Locate the cell with the specified text and output its (X, Y) center coordinate. 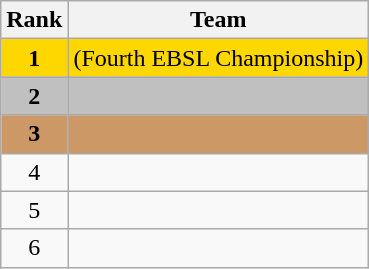
5 (34, 210)
3 (34, 134)
4 (34, 172)
Rank (34, 20)
2 (34, 96)
1 (34, 58)
(Fourth EBSL Championship) (218, 58)
6 (34, 248)
Team (218, 20)
